Provide the [X, Y] coordinate of the cell's center where the given text is located.  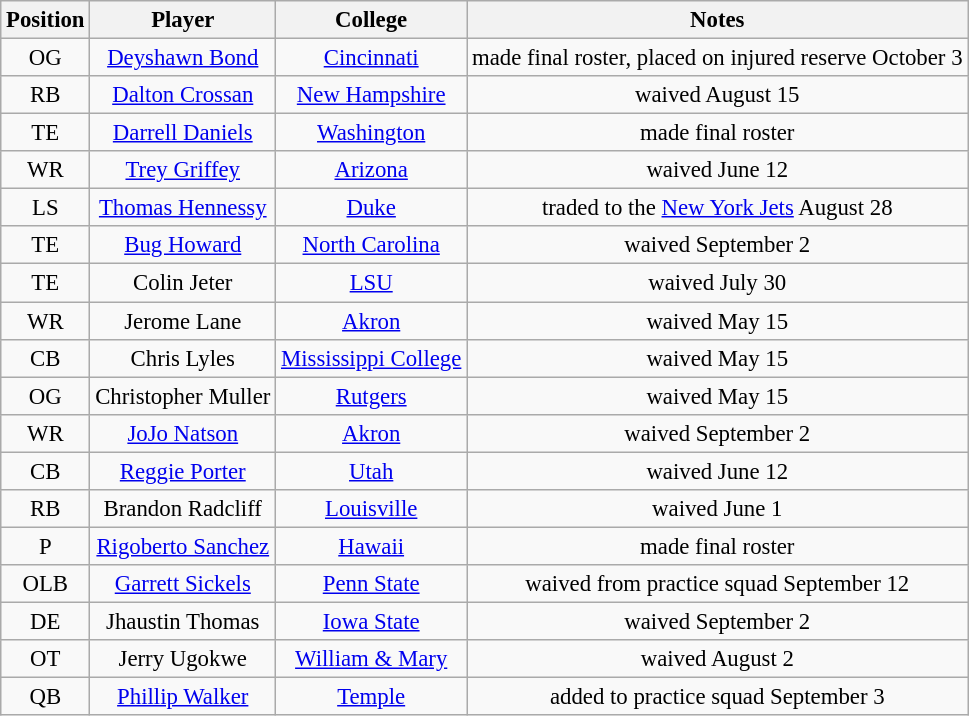
LSU [372, 283]
DE [46, 621]
Christopher Muller [183, 396]
waived August 2 [718, 659]
Jerome Lane [183, 321]
Notes [718, 20]
Player [183, 20]
made final roster, placed on injured reserve October 3 [718, 58]
Trey Griffey [183, 170]
OLB [46, 584]
Rigoberto Sanchez [183, 546]
Louisville [372, 509]
Jhaustin Thomas [183, 621]
Position [46, 20]
Rutgers [372, 396]
Utah [372, 471]
North Carolina [372, 245]
Jerry Ugokwe [183, 659]
Penn State [372, 584]
Brandon Radcliff [183, 509]
waived August 15 [718, 95]
Washington [372, 133]
Colin Jeter [183, 283]
Reggie Porter [183, 471]
Mississippi College [372, 358]
waived from practice squad September 12 [718, 584]
Duke [372, 208]
Darrell Daniels [183, 133]
Thomas Hennessy [183, 208]
QB [46, 697]
Arizona [372, 170]
Cincinnati [372, 58]
LS [46, 208]
P [46, 546]
waived July 30 [718, 283]
Hawaii [372, 546]
Temple [372, 697]
Dalton Crossan [183, 95]
New Hampshire [372, 95]
traded to the New York Jets August 28 [718, 208]
added to practice squad September 3 [718, 697]
Iowa State [372, 621]
William & Mary [372, 659]
Garrett Sickels [183, 584]
waived June 1 [718, 509]
College [372, 20]
OT [46, 659]
Bug Howard [183, 245]
JoJo Natson [183, 433]
Chris Lyles [183, 358]
Deyshawn Bond [183, 58]
Phillip Walker [183, 697]
